Search for the cell housing the specified text and yield its (X, Y) center coordinate. 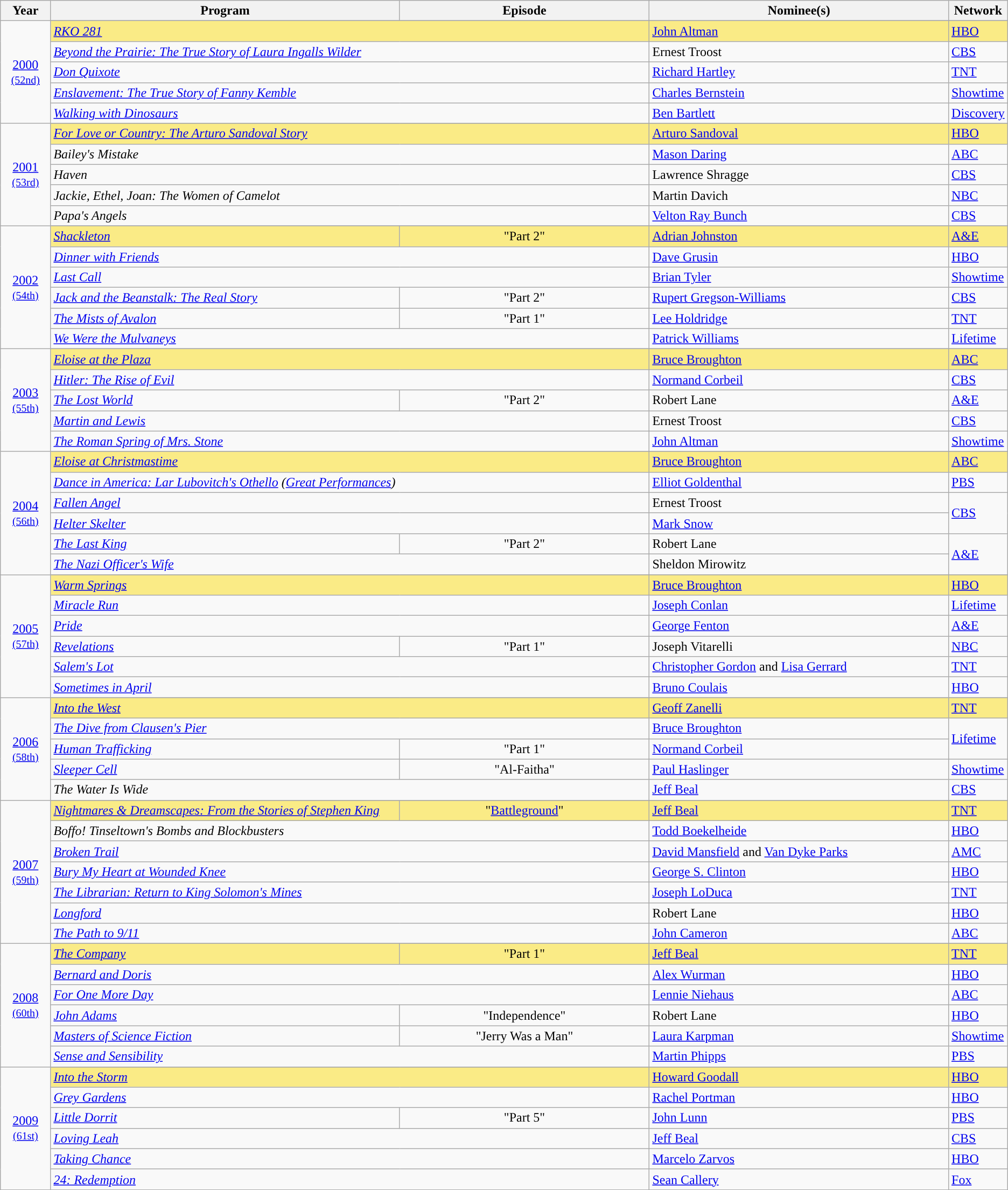
Helter Skelter (350, 523)
Velton Ray Bunch (799, 215)
"Jerry Was a Man" (524, 1036)
Sean Callery (799, 1179)
John Cameron (799, 934)
Joseph Vitarelli (799, 646)
Masters of Science Fiction (225, 1036)
John Adams (225, 1015)
Jack and the Beanstalk: The Real Story (225, 298)
Nightmares & Dreamscapes: From the Stories of Stephen King (225, 810)
Bruno Coulais (799, 687)
Into the Storm (350, 1077)
"Part 5" (524, 1118)
AMC (978, 851)
The Lost World (225, 400)
Sometimes in April (350, 687)
2003(55th) (26, 400)
Charles Bernstein (799, 93)
2004(56th) (26, 513)
Don Quixote (350, 72)
John Lunn (799, 1118)
Network (978, 11)
Dinner with Friends (350, 257)
For Love or Country: The Arturo Sandoval Story (350, 134)
Howard Goodall (799, 1077)
The Roman Spring of Mrs. Stone (350, 441)
George S. Clinton (799, 872)
Paul Haslinger (799, 769)
Eloise at Christmastime (350, 462)
Joseph LoDuca (799, 892)
Lee Holdridge (799, 318)
Elliot Goldenthal (799, 482)
Bailey's Mistake (350, 154)
Year (26, 11)
Rupert Gregson-Williams (799, 298)
Little Dorrit (225, 1118)
Fallen Angel (350, 503)
Loving Leah (350, 1138)
Christopher Gordon and Lisa Gerrard (799, 667)
Marcelo Zarvos (799, 1159)
Dance in America: Lar Lubovitch's Othello (Great Performances) (350, 482)
Longford (350, 913)
Miracle Run (350, 606)
The Mists of Avalon (225, 318)
The Last King (225, 544)
Ben Bartlett (799, 113)
2002(54th) (26, 287)
Dave Grusin (799, 257)
Nominee(s) (799, 11)
Pride (350, 626)
Lawrence Shragge (799, 175)
Discovery (978, 113)
The Librarian: Return to King Solomon's Mines (350, 892)
Brian Tyler (799, 277)
Enslavement: The True Story of Fanny Kemble (350, 93)
Episode (524, 11)
Laura Karpman (799, 1036)
Bernard and Doris (350, 975)
Alex Wurman (799, 975)
2000(52nd) (26, 72)
Taking Chance (350, 1159)
Geoff Zanelli (799, 708)
Papa's Angels (350, 215)
Boffo! Tinseltown's Bombs and Blockbusters (350, 831)
"Battleground" (524, 810)
Arturo Sandoval (799, 134)
Todd Boekelheide (799, 831)
Program (225, 11)
The Company (225, 954)
Martin Davich (799, 195)
David Mansfield and Van Dyke Parks (799, 851)
Fox (978, 1179)
Bury My Heart at Wounded Knee (350, 872)
Patrick Williams (799, 339)
Lennie Niehaus (799, 995)
Grey Gardens (350, 1097)
Broken Trail (350, 851)
Into the West (350, 708)
2001(53rd) (26, 175)
Beyond the Prairie: The True Story of Laura Ingalls Wilder (350, 52)
The Nazi Officer's Wife (350, 564)
RKO 281 (350, 31)
2006(58th) (26, 749)
Eloise at the Plaza (350, 359)
Adrian Johnston (799, 236)
Sleeper Cell (225, 769)
Sheldon Mirowitz (799, 564)
Joseph Conlan (799, 606)
2005(57th) (26, 636)
Richard Hartley (799, 72)
"Independence" (524, 1015)
Mark Snow (799, 523)
2008(60th) (26, 1005)
Revelations (225, 646)
For One More Day (350, 995)
Rachel Portman (799, 1097)
George Fenton (799, 626)
We Were the Mulvaneys (350, 339)
Martin and Lewis (350, 421)
Walking with Dinosaurs (350, 113)
2009(61st) (26, 1128)
Shackleton (225, 236)
Sense and Sensibility (350, 1056)
24: Redemption (350, 1179)
The Dive from Clausen's Pier (350, 728)
Last Call (350, 277)
Jackie, Ethel, Joan: The Women of Camelot (350, 195)
Salem's Lot (350, 667)
2007(59th) (26, 872)
The Path to 9/11 (350, 934)
"Al-Faitha" (524, 769)
Warm Springs (350, 584)
Mason Daring (799, 154)
Human Trafficking (225, 749)
The Water Is Wide (350, 790)
Haven (350, 175)
Hitler: The Rise of Evil (350, 380)
Martin Phipps (799, 1056)
